Find where the given text appears and provide that cell's center as [x, y] coordinate. 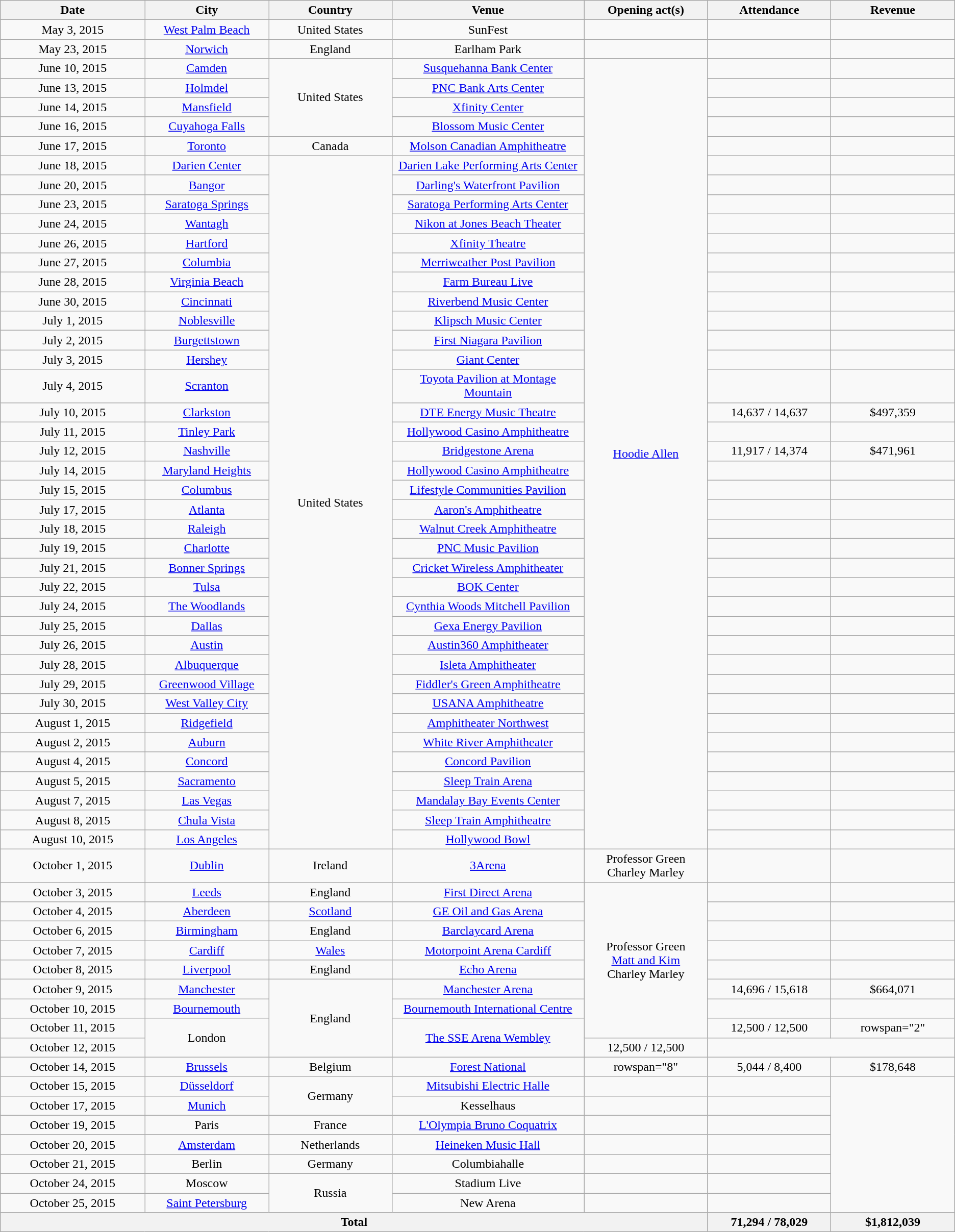
August 10, 2015 [72, 839]
Nikon at Jones Beach Theater [488, 223]
Columbiahalle [488, 1164]
Hollywood Bowl [488, 839]
PNC Bank Arts Center [488, 88]
Austin360 Amphitheater [488, 645]
Cricket Wireless Amphitheater [488, 568]
Gexa Energy Pavilion [488, 626]
Brussels [207, 1067]
August 7, 2015 [72, 800]
August 2, 2015 [72, 742]
Fiddler's Green Amphitheatre [488, 684]
Molson Canadian Amphitheatre [488, 146]
Sleep Train Arena [488, 781]
Mandalay Bay Events Center [488, 800]
Opening act(s) [646, 10]
The Woodlands [207, 607]
Cynthia Woods Mitchell Pavilion [488, 607]
July 1, 2015 [72, 321]
3Arena [488, 865]
Barclaycard Arena [488, 931]
July 4, 2015 [72, 386]
Earlham Park [488, 49]
May 23, 2015 [72, 49]
Albuquerque [207, 665]
June 26, 2015 [72, 243]
July 17, 2015 [72, 509]
Professor GreenMatt and Kim Charley Marley [646, 960]
L'Olympia Bruno Coquatrix [488, 1125]
Saratoga Performing Arts Center [488, 204]
Forest National [488, 1067]
Date [72, 10]
Noblesville [207, 321]
Giant Center [488, 360]
Hoodie Allen [646, 454]
Toyota Pavilion at Montage Mountain [488, 386]
July 29, 2015 [72, 684]
August 8, 2015 [72, 820]
July 21, 2015 [72, 568]
11,917 / 14,374 [769, 451]
Stadium Live [488, 1183]
Bournemouth [207, 1009]
Farm Bureau Live [488, 282]
Amsterdam [207, 1144]
Bangor [207, 185]
October 20, 2015 [72, 1144]
July 11, 2015 [72, 432]
October 9, 2015 [72, 989]
Nashville [207, 451]
$664,071 [893, 989]
West Valley City [207, 703]
White River Amphitheater [488, 742]
$497,359 [893, 412]
Tulsa [207, 587]
Lifestyle Communities Pavilion [488, 490]
rowspan="2" [893, 1028]
Riverbend Music Center [488, 301]
October 21, 2015 [72, 1164]
Munich [207, 1105]
June 23, 2015 [72, 204]
Ridgefield [207, 723]
Aaron's Amphitheatre [488, 509]
Maryland Heights [207, 470]
Susquehanna Bank Center [488, 68]
Manchester [207, 989]
Sleep Train Amphitheatre [488, 820]
Russia [331, 1193]
July 19, 2015 [72, 548]
July 26, 2015 [72, 645]
August 4, 2015 [72, 762]
October 10, 2015 [72, 1009]
Canada [331, 146]
New Arena [488, 1202]
Clarkston [207, 412]
5,044 / 8,400 [769, 1067]
October 19, 2015 [72, 1125]
Merriweather Post Pavilion [488, 263]
GE Oil and Gas Arena [488, 912]
October 7, 2015 [72, 950]
First Niagara Pavilion [488, 340]
October 14, 2015 [72, 1067]
July 14, 2015 [72, 470]
PNC Music Pavilion [488, 548]
June 10, 2015 [72, 68]
Liverpool [207, 970]
July 15, 2015 [72, 490]
Walnut Creek Amphitheatre [488, 529]
Echo Arena [488, 970]
July 10, 2015 [72, 412]
Bournemouth International Centre [488, 1009]
Hartford [207, 243]
Wantagh [207, 223]
Aberdeen [207, 912]
July 18, 2015 [72, 529]
July 2, 2015 [72, 340]
Greenwood Village [207, 684]
Auburn [207, 742]
Cardiff [207, 950]
October 4, 2015 [72, 912]
October 24, 2015 [72, 1183]
June 13, 2015 [72, 88]
Dublin [207, 865]
Darien Lake Performing Arts Center [488, 165]
Los Angeles [207, 839]
France [331, 1125]
Cincinnati [207, 301]
Atlanta [207, 509]
Norwich [207, 49]
Revenue [893, 10]
Scranton [207, 386]
Leeds [207, 892]
Scotland [331, 912]
Düsseldorf [207, 1086]
Austin [207, 645]
Kesselhaus [488, 1105]
Raleigh [207, 529]
July 3, 2015 [72, 360]
Saratoga Springs [207, 204]
Saint Petersburg [207, 1202]
Manchester Arena [488, 989]
Burgettstown [207, 340]
June 27, 2015 [72, 263]
SunFest [488, 30]
October 17, 2015 [72, 1105]
The SSE Arena Wembley [488, 1038]
Bonner Springs [207, 568]
71,294 / 78,029 [769, 1222]
rowspan="8" [646, 1067]
June 28, 2015 [72, 282]
Chula Vista [207, 820]
Attendance [769, 10]
Cuyahoga Falls [207, 127]
First Direct Arena [488, 892]
Xfinity Theatre [488, 243]
Birmingham [207, 931]
Amphitheater Northwest [488, 723]
July 30, 2015 [72, 703]
Hershey [207, 360]
June 16, 2015 [72, 127]
Las Vegas [207, 800]
USANA Amphitheatre [488, 703]
Motorpoint Arena Cardiff [488, 950]
June 20, 2015 [72, 185]
Country [331, 10]
October 11, 2015 [72, 1028]
June 18, 2015 [72, 165]
$471,961 [893, 451]
Holmdel [207, 88]
Blossom Music Center [488, 127]
August 5, 2015 [72, 781]
BOK Center [488, 587]
Klipsch Music Center [488, 321]
Charlotte [207, 548]
14,637 / 14,637 [769, 412]
Isleta Amphitheater [488, 665]
June 24, 2015 [72, 223]
Camden [207, 68]
Paris [207, 1125]
Berlin [207, 1164]
West Palm Beach [207, 30]
Tinley Park [207, 432]
Mansfield [207, 107]
Toronto [207, 146]
October 3, 2015 [72, 892]
July 25, 2015 [72, 626]
October 25, 2015 [72, 1202]
$178,648 [893, 1067]
July 28, 2015 [72, 665]
June 30, 2015 [72, 301]
Belgium [331, 1067]
Columbia [207, 263]
October 1, 2015 [72, 865]
Darling's Waterfront Pavilion [488, 185]
June 17, 2015 [72, 146]
Virginia Beach [207, 282]
October 8, 2015 [72, 970]
Darien Center [207, 165]
July 24, 2015 [72, 607]
October 6, 2015 [72, 931]
Ireland [331, 865]
Columbus [207, 490]
London [207, 1038]
Netherlands [331, 1144]
$1,812,039 [893, 1222]
Concord [207, 762]
August 1, 2015 [72, 723]
DTE Energy Music Theatre [488, 412]
Mitsubishi Electric Halle [488, 1086]
Wales [331, 950]
June 14, 2015 [72, 107]
Sacramento [207, 781]
Professor Green Charley Marley [646, 865]
City [207, 10]
July 12, 2015 [72, 451]
Bridgestone Arena [488, 451]
Concord Pavilion [488, 762]
October 12, 2015 [72, 1047]
Venue [488, 10]
Dallas [207, 626]
July 22, 2015 [72, 587]
Total [354, 1222]
14,696 / 15,618 [769, 989]
Moscow [207, 1183]
May 3, 2015 [72, 30]
Xfinity Center [488, 107]
October 15, 2015 [72, 1086]
Heineken Music Hall [488, 1144]
